For the text-containing cell, return its midpoint in (x, y) coordinate format. 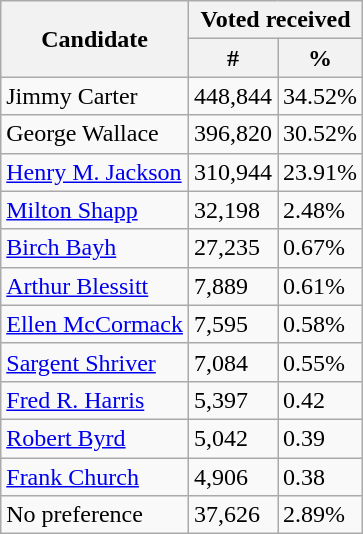
Voted received (275, 20)
% (320, 58)
No preference (95, 515)
0.67% (320, 248)
7,889 (232, 286)
Sargent Shriver (95, 362)
Arthur Blessitt (95, 286)
34.52% (320, 96)
Candidate (95, 39)
# (232, 58)
5,042 (232, 438)
0.39 (320, 438)
5,397 (232, 400)
Milton Shapp (95, 210)
7,595 (232, 324)
4,906 (232, 477)
Robert Byrd (95, 438)
32,198 (232, 210)
2.48% (320, 210)
310,944 (232, 172)
27,235 (232, 248)
0.58% (320, 324)
7,084 (232, 362)
Frank Church (95, 477)
0.38 (320, 477)
George Wallace (95, 134)
Henry M. Jackson (95, 172)
Jimmy Carter (95, 96)
396,820 (232, 134)
23.91% (320, 172)
30.52% (320, 134)
0.55% (320, 362)
37,626 (232, 515)
Fred R. Harris (95, 400)
448,844 (232, 96)
0.42 (320, 400)
0.61% (320, 286)
2.89% (320, 515)
Ellen McCormack (95, 324)
Birch Bayh (95, 248)
